Return [x, y] of the center of cell containing provided text 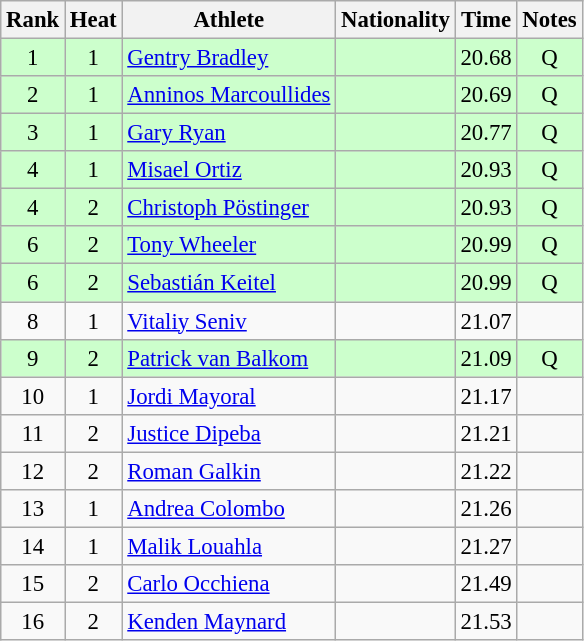
3 [33, 133]
Christoph Pöstinger [229, 208]
21.49 [486, 584]
Athlete [229, 20]
16 [33, 621]
11 [33, 433]
10 [33, 396]
Jordi Mayoral [229, 396]
8 [33, 321]
9 [33, 358]
Malik Louahla [229, 546]
21.22 [486, 471]
12 [33, 471]
Vitaliy Seniv [229, 321]
21.09 [486, 358]
Notes [550, 20]
Carlo Occhiena [229, 584]
Kenden Maynard [229, 621]
20.77 [486, 133]
Time [486, 20]
21.21 [486, 433]
20.69 [486, 95]
Gary Ryan [229, 133]
Heat [94, 20]
20.68 [486, 58]
21.07 [486, 321]
Gentry Bradley [229, 58]
21.26 [486, 509]
Justice Dipeba [229, 433]
15 [33, 584]
Andrea Colombo [229, 509]
Roman Galkin [229, 471]
Rank [33, 20]
Tony Wheeler [229, 245]
21.27 [486, 546]
Anninos Marcoullides [229, 95]
Nationality [396, 20]
Misael Ortiz [229, 170]
Patrick van Balkom [229, 358]
21.53 [486, 621]
21.17 [486, 396]
13 [33, 509]
14 [33, 546]
Sebastián Keitel [229, 283]
